Output the [x, y] coordinate of the center of the cell containing the given text.  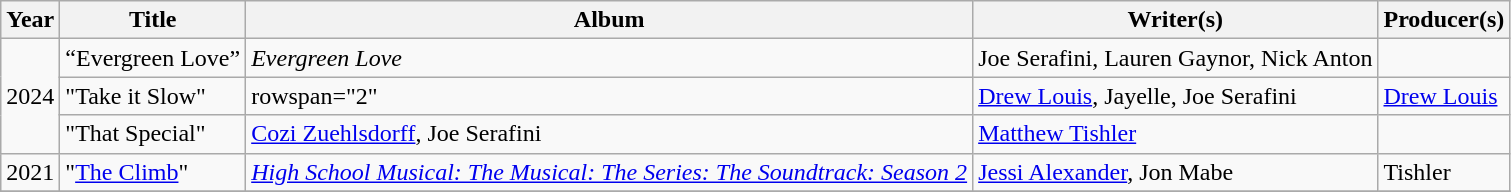
2021 [30, 172]
Writer(s) [1176, 20]
Cozi Zuehlsdorff, Joe Serafini [610, 134]
Producer(s) [1444, 20]
Jessi Alexander, Jon Mabe [1176, 172]
"That Special" [153, 134]
Joe Serafini, Lauren Gaynor, Nick Anton [1176, 58]
Album [610, 20]
"Take it Slow" [153, 96]
Drew Louis [1444, 96]
Tishler [1444, 172]
“Evergreen Love” [153, 58]
Title [153, 20]
Evergreen Love [610, 58]
rowspan="2" [610, 96]
"The Climb" [153, 172]
2024 [30, 96]
Matthew Tishler [1176, 134]
Drew Louis, Jayelle, Joe Serafini [1176, 96]
Year [30, 20]
High School Musical: The Musical: The Series: The Soundtrack: Season 2 [610, 172]
